Locate the cell with the specified text and output its (x, y) center coordinate. 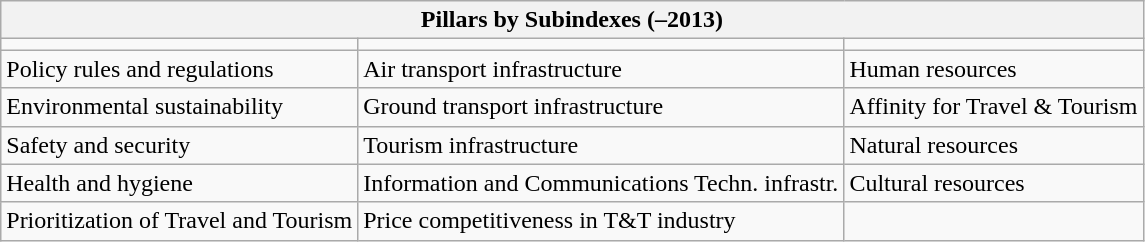
Health and hygiene (180, 183)
Environmental sustainability (180, 107)
Affinity for Travel & Tourism (994, 107)
Safety and security (180, 145)
Policy rules and regulations (180, 69)
Human resources (994, 69)
Natural resources (994, 145)
Prioritization of Travel and Tourism (180, 221)
Cultural resources (994, 183)
Ground transport infrastructure (601, 107)
Pillars by Subindexes (–2013) (572, 20)
Air transport infrastructure (601, 69)
Tourism infrastructure (601, 145)
Information and Communications Techn. infrastr. (601, 183)
Price competitiveness in T&T industry (601, 221)
